Detect which cell encompasses the target text, then output its (X, Y) center coordinate. 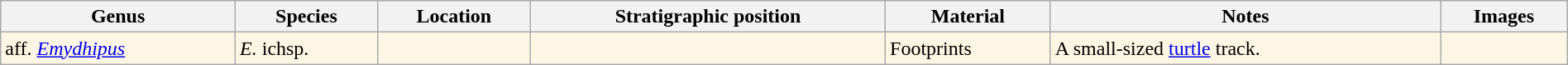
A small-sized turtle track. (1245, 48)
Images (1504, 17)
Footprints (968, 48)
Notes (1245, 17)
Material (968, 17)
Location (453, 17)
Genus (118, 17)
Stratigraphic position (708, 17)
aff. Emydhipus (118, 48)
E. ichsp. (307, 48)
Species (307, 17)
